Output the [X, Y] coordinate of the center of the cell containing the given text.  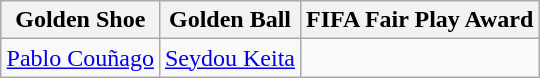
Pablo Couñago [80, 58]
FIFA Fair Play Award [420, 20]
Seydou Keita [230, 58]
Golden Ball [230, 20]
Golden Shoe [80, 20]
